Find where the given text appears and provide that cell's center as (X, Y) coordinate. 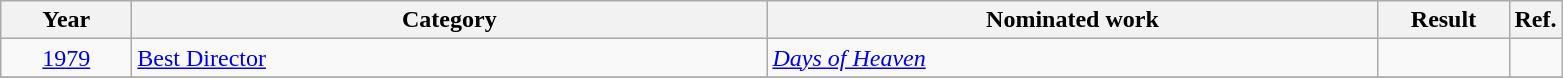
Category (450, 20)
Result (1444, 20)
Days of Heaven (1072, 58)
Nominated work (1072, 20)
Best Director (450, 58)
Year (66, 20)
Ref. (1536, 20)
1979 (66, 58)
